Determine the [X, Y] coordinate at the center of the cell enclosing the given text.  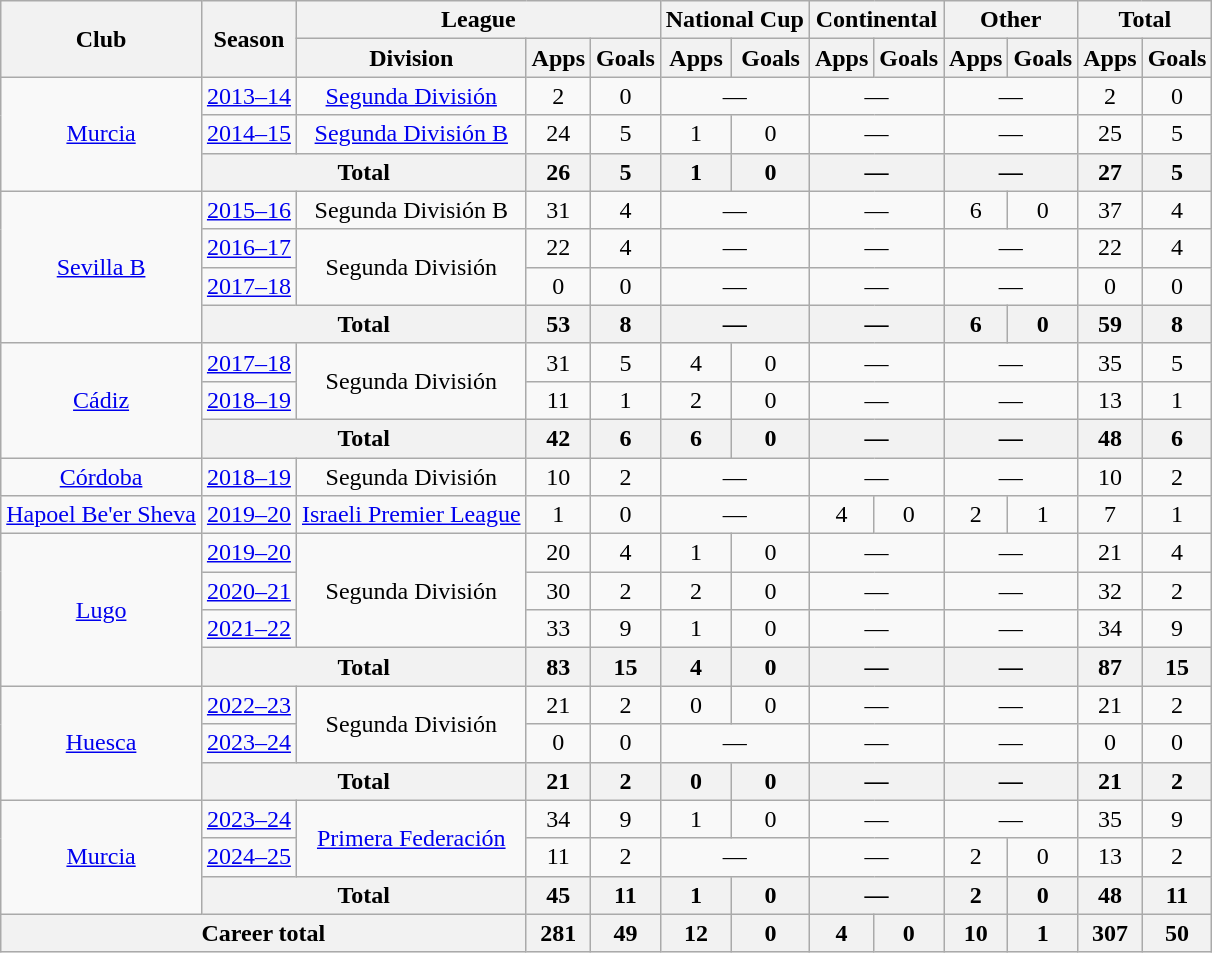
24 [558, 134]
83 [558, 667]
Sevilla B [102, 267]
2014–15 [248, 134]
Primera Federación [411, 838]
7 [1110, 515]
307 [1110, 933]
26 [558, 172]
281 [558, 933]
32 [1110, 591]
2016–17 [248, 248]
Huesca [102, 743]
33 [558, 629]
59 [1110, 324]
2013–14 [248, 96]
Other [1011, 20]
Córdoba [102, 477]
49 [626, 933]
30 [558, 591]
12 [696, 933]
27 [1110, 172]
National Cup [734, 20]
50 [1177, 933]
Israeli Premier League [411, 515]
Division [411, 58]
20 [558, 553]
2022–23 [248, 705]
Career total [264, 933]
2020–21 [248, 591]
Club [102, 39]
League [478, 20]
Season [248, 39]
25 [1110, 134]
2024–25 [248, 857]
87 [1110, 667]
2015–16 [248, 210]
2021–22 [248, 629]
53 [558, 324]
Hapoel Be'er Sheva [102, 515]
42 [558, 438]
Cádiz [102, 400]
Continental [876, 20]
37 [1110, 210]
Lugo [102, 610]
45 [558, 895]
